Output the [x, y] coordinate of the center of the cell containing the given text.  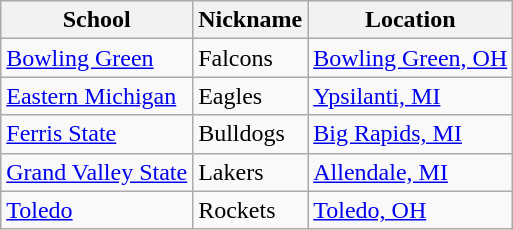
Ferris State [97, 134]
Ypsilanti, MI [410, 96]
School [97, 20]
Bowling Green, OH [410, 58]
Bulldogs [250, 134]
Eastern Michigan [97, 96]
Falcons [250, 58]
Nickname [250, 20]
Lakers [250, 172]
Big Rapids, MI [410, 134]
Toledo [97, 210]
Toledo, OH [410, 210]
Rockets [250, 210]
Eagles [250, 96]
Bowling Green [97, 58]
Allendale, MI [410, 172]
Grand Valley State [97, 172]
Location [410, 20]
